Scan for the cell matching the given text and deliver its [x, y] coordinate at center. 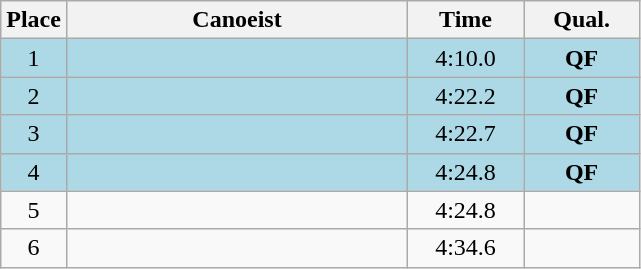
2 [34, 96]
5 [34, 210]
4:22.7 [466, 134]
4:22.2 [466, 96]
Place [34, 20]
4:10.0 [466, 58]
Canoeist [236, 20]
4:34.6 [466, 248]
3 [34, 134]
6 [34, 248]
Qual. [582, 20]
4 [34, 172]
Time [466, 20]
1 [34, 58]
